Pinpoint the cell where the given text exists, returning its [X, Y] midpoint coordinate. 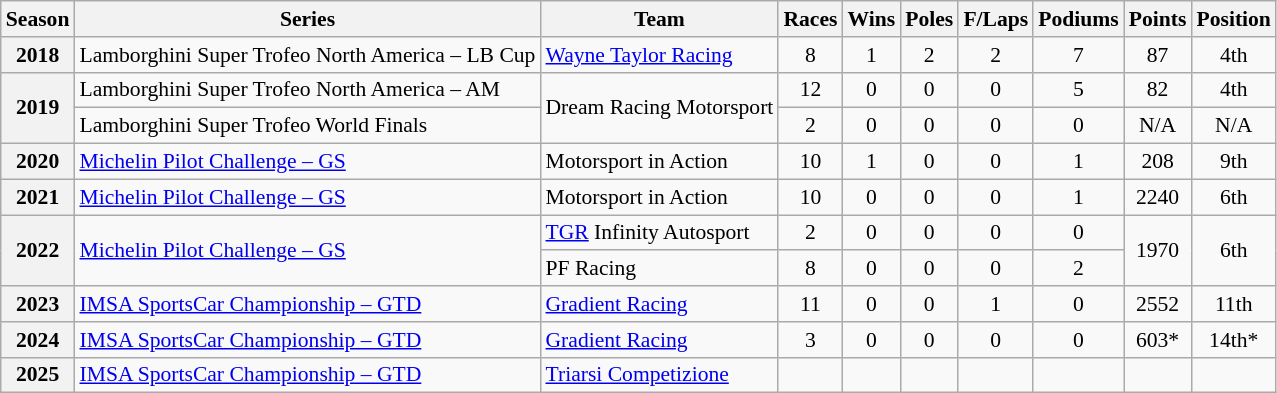
2022 [38, 250]
603* [1158, 340]
Lamborghini Super Trofeo North America – LB Cup [307, 55]
2020 [38, 162]
Season [38, 19]
82 [1158, 90]
Wayne Taylor Racing [659, 55]
1970 [1158, 250]
2023 [38, 304]
87 [1158, 55]
Poles [929, 19]
TGR Infinity Autosport [659, 233]
2025 [38, 375]
2240 [1158, 197]
11 [810, 304]
2552 [1158, 304]
2018 [38, 55]
F/Laps [996, 19]
Wins [871, 19]
7 [1078, 55]
Team [659, 19]
2019 [38, 108]
14th* [1233, 340]
2024 [38, 340]
Points [1158, 19]
12 [810, 90]
Races [810, 19]
5 [1078, 90]
PF Racing [659, 269]
3 [810, 340]
Position [1233, 19]
Lamborghini Super Trofeo North America – AM [307, 90]
Podiums [1078, 19]
Lamborghini Super Trofeo World Finals [307, 126]
Series [307, 19]
208 [1158, 162]
Dream Racing Motorsport [659, 108]
11th [1233, 304]
9th [1233, 162]
2021 [38, 197]
Triarsi Competizione [659, 375]
